Provide the (x, y) coordinate of the cell's center where the given text is located.  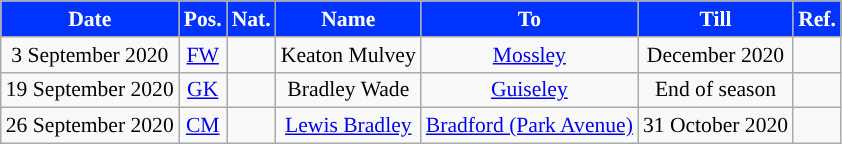
To (530, 19)
Till (716, 19)
Nat. (252, 19)
FW (203, 55)
Name (348, 19)
Lewis Bradley (348, 126)
Bradley Wade (348, 90)
19 September 2020 (90, 90)
Guiseley (530, 90)
December 2020 (716, 55)
31 October 2020 (716, 126)
Mossley (530, 55)
26 September 2020 (90, 126)
Ref. (817, 19)
Keaton Mulvey (348, 55)
GK (203, 90)
Pos. (203, 19)
Date (90, 19)
Bradford (Park Avenue) (530, 126)
CM (203, 126)
3 September 2020 (90, 55)
End of season (716, 90)
